Search for the cell housing the specified text and yield its (X, Y) center coordinate. 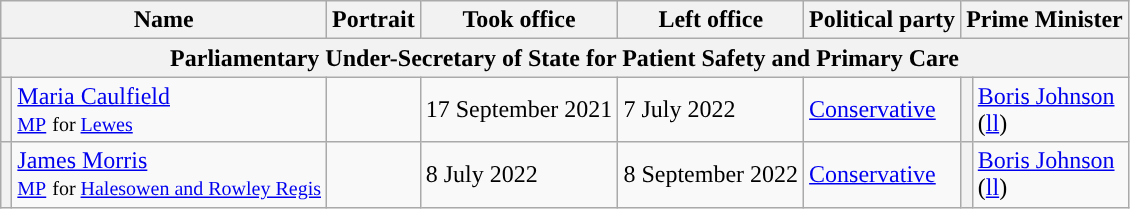
8 July 2022 (519, 174)
Prime Minister (1045, 20)
Name (164, 20)
Maria Caulfield MP for Lewes (170, 110)
Took office (519, 20)
7 July 2022 (711, 110)
Parliamentary Under-Secretary of State for Patient Safety and Primary Care (565, 58)
Political party (882, 20)
Portrait (374, 20)
James Morris MP for Halesowen and Rowley Regis (170, 174)
17 September 2021 (519, 110)
Left office (711, 20)
8 September 2022 (711, 174)
